Scan for the cell matching the given text and deliver its (x, y) coordinate at center. 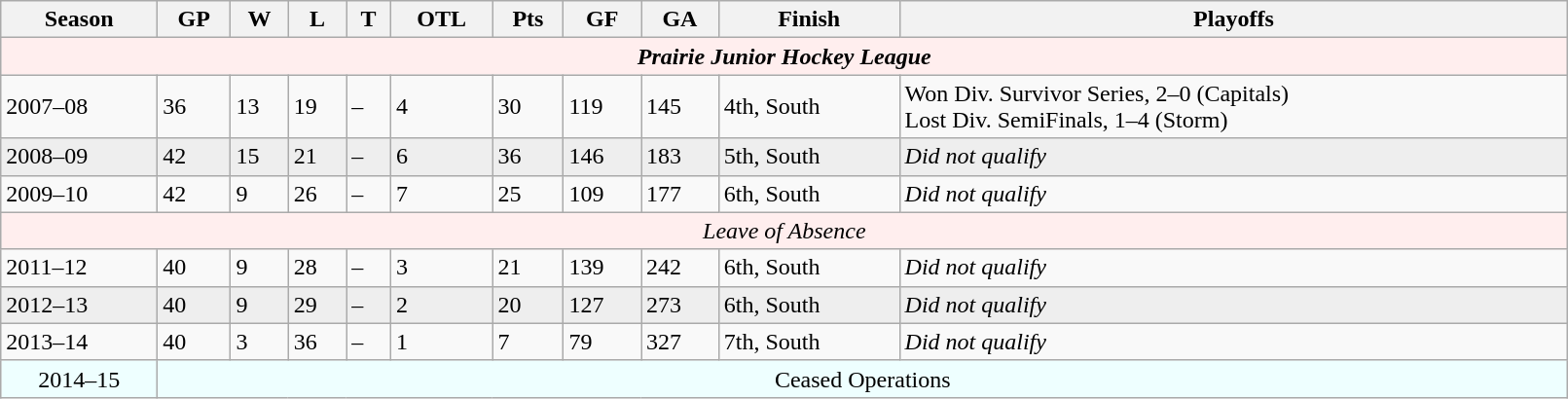
OTL (442, 19)
2 (442, 305)
T (369, 19)
7th, South (809, 342)
Leave of Absence (784, 231)
1 (442, 342)
109 (602, 194)
13 (259, 107)
2011–12 (80, 268)
29 (317, 305)
Ceased Operations (862, 379)
20 (528, 305)
26 (317, 194)
273 (680, 305)
W (259, 19)
4 (442, 107)
GP (195, 19)
127 (602, 305)
2009–10 (80, 194)
79 (602, 342)
Won Div. Survivor Series, 2–0 (Capitals)Lost Div. SemiFinals, 1–4 (Storm) (1234, 107)
177 (680, 194)
2012–13 (80, 305)
Season (80, 19)
GA (680, 19)
242 (680, 268)
2007–08 (80, 107)
L (317, 19)
2013–14 (80, 342)
15 (259, 157)
119 (602, 107)
4th, South (809, 107)
2008–09 (80, 157)
Prairie Junior Hockey League (784, 56)
28 (317, 268)
145 (680, 107)
146 (602, 157)
Finish (809, 19)
139 (602, 268)
Playoffs (1234, 19)
183 (680, 157)
GF (602, 19)
6 (442, 157)
327 (680, 342)
25 (528, 194)
30 (528, 107)
5th, South (809, 157)
19 (317, 107)
2014–15 (80, 379)
Pts (528, 19)
